Capture the cell that displays the provided text and extract its [x, y] central coordinate. 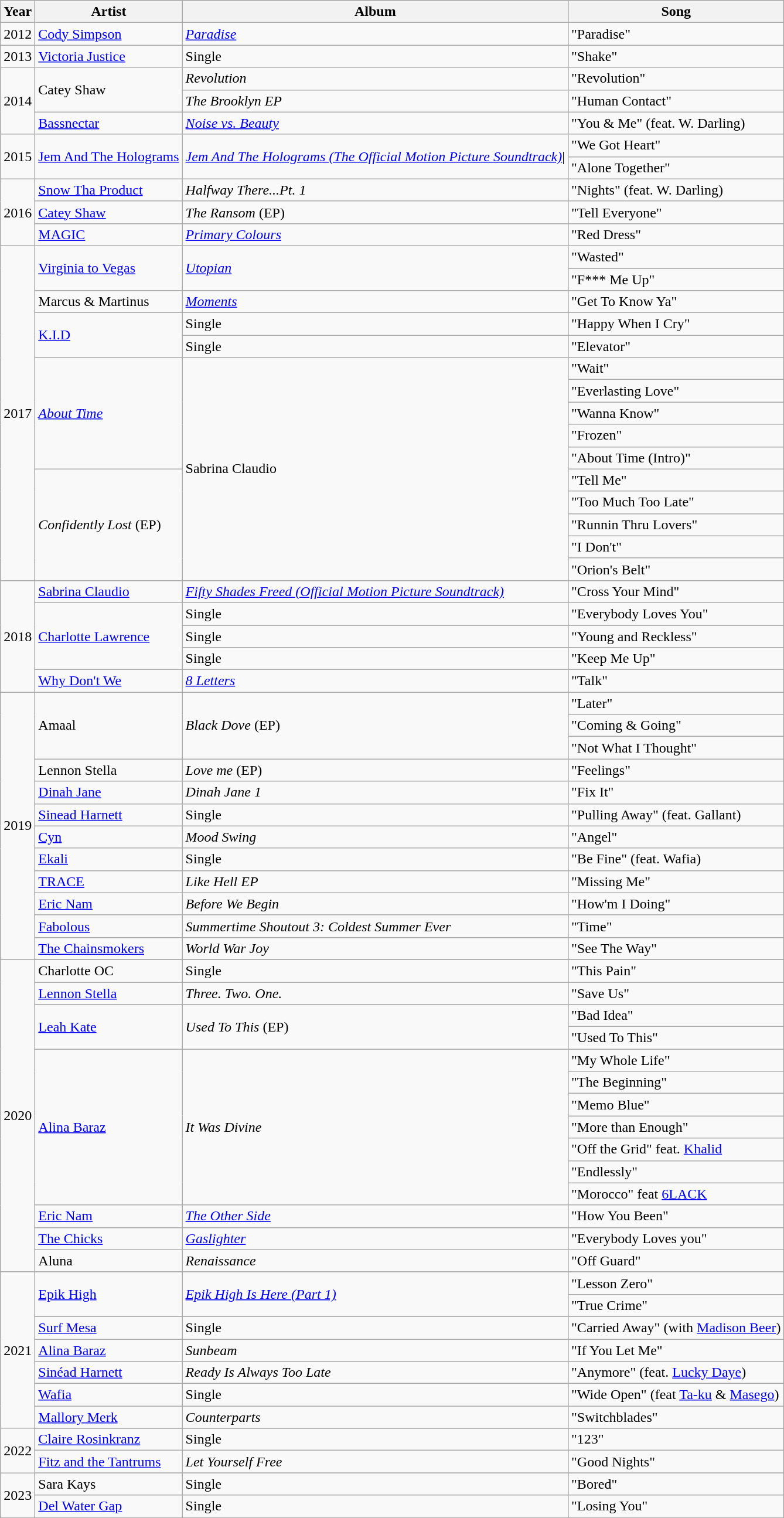
"Bored" [676, 1484]
2013 [18, 56]
Confidently Lost (EP) [109, 525]
Gaslighter [375, 1238]
2012 [18, 34]
Renaissance [375, 1261]
Marcus & Martinus [109, 302]
2017 [18, 413]
"Angel" [676, 837]
The Chicks [109, 1238]
"Off Guard" [676, 1261]
The Other Side [375, 1216]
Album [375, 12]
Three. Two. One. [375, 993]
"Young and Reckless" [676, 636]
2020 [18, 1116]
"Off the Grid" feat. Khalid [676, 1149]
Claire Rosinkranz [109, 1439]
"The Beginning" [676, 1083]
MAGIC [109, 234]
"About Time (Intro)" [676, 458]
"Anymore" (feat. Lucky Daye) [676, 1373]
TRACE [109, 881]
"Memo Blue" [676, 1105]
"Lesson Zero" [676, 1283]
"Wasted" [676, 257]
Counterparts [375, 1417]
Bassnectar [109, 123]
Wafia [109, 1395]
"Tell Everyone" [676, 212]
"This Pain" [676, 971]
Ready Is Always Too Late [375, 1373]
"Missing Me" [676, 881]
2014 [18, 101]
Jem And The Holograms (The Official Motion Picture Soundtrack)| [375, 156]
2021 [18, 1350]
Victoria Justice [109, 56]
"Wide Open" (feat Ta-ku & Masego) [676, 1395]
"Tell Me" [676, 480]
The Brooklyn EP [375, 101]
Utopian [375, 268]
Mood Swing [375, 837]
"Pulling Away" (feat. Gallant) [676, 815]
"Everybody Loves you" [676, 1238]
Jem And The Holograms [109, 156]
"You & Me" (feat. W. Darling) [676, 123]
The Ransom (EP) [375, 212]
"Wanna Know" [676, 413]
"Revolution" [676, 79]
Sara Kays [109, 1484]
Sinead Harnett [109, 815]
Del Water Gap [109, 1506]
"Cross Your Mind" [676, 591]
Fifty Shades Freed (Official Motion Picture Soundtrack) [375, 591]
Surf Mesa [109, 1328]
World War Joy [375, 948]
Paradise [375, 34]
K.I.D [109, 335]
It Was Divine [375, 1127]
Sinéad Harnett [109, 1373]
"Bad Idea" [676, 1016]
"Nights" (feat. W. Darling) [676, 190]
Fabolous [109, 926]
Black Dove (EP) [375, 726]
"Alone Together" [676, 168]
"Orion's Belt" [676, 569]
Virginia to Vegas [109, 268]
Cyn [109, 837]
"Be Fine" (feat. Wafia) [676, 859]
Before We Begin [375, 904]
"Red Dress" [676, 234]
"Elevator" [676, 346]
Let Yourself Free [375, 1462]
"Get To Know Ya" [676, 302]
Song [676, 12]
2019 [18, 826]
Amaal [109, 726]
"Fix It" [676, 792]
"Morocco" feat 6LACK [676, 1194]
Charlotte Lawrence [109, 636]
Leah Kate [109, 1027]
"Switchblades" [676, 1417]
Primary Colours [375, 234]
2015 [18, 156]
"Everlasting Love" [676, 391]
Artist [109, 12]
Ekali [109, 859]
"Human Contact" [676, 101]
"Time" [676, 926]
Aluna [109, 1261]
Love me (EP) [375, 770]
Why Don't We [109, 681]
"Not What I Thought" [676, 748]
"My Whole Life" [676, 1060]
Charlotte OC [109, 971]
"Later" [676, 703]
"We Got Heart" [676, 145]
"Keep Me Up" [676, 659]
"Wait" [676, 369]
"Feelings" [676, 770]
"Coming & Going" [676, 726]
Sunbeam [375, 1350]
"True Crime" [676, 1305]
"Paradise" [676, 34]
"See The Way" [676, 948]
"I Don't" [676, 547]
Snow Tha Product [109, 190]
Revolution [375, 79]
"Shake" [676, 56]
Epik High [109, 1294]
Mallory Merk [109, 1417]
"123" [676, 1439]
"How You Been" [676, 1216]
"Good Nights" [676, 1462]
Halfway There...Pt. 1 [375, 190]
"Runnin Thru Lovers" [676, 525]
"Happy When I Cry" [676, 324]
Dinah Jane [109, 792]
Epik High Is Here (Part 1) [375, 1294]
2022 [18, 1451]
"Everybody Loves You" [676, 614]
"Used To This" [676, 1038]
Like Hell EP [375, 881]
Summertime Shoutout 3: Coldest Summer Ever [375, 926]
"Save Us" [676, 993]
About Time [109, 413]
Noise vs. Beauty [375, 123]
8 Letters [375, 681]
Dinah Jane 1 [375, 792]
"Carried Away" (with Madison Beer) [676, 1328]
"Endlessly" [676, 1172]
Year [18, 12]
Fitz and the Tantrums [109, 1462]
"F*** Me Up" [676, 280]
2016 [18, 212]
The Chainsmokers [109, 948]
"Losing You" [676, 1506]
"More than Enough" [676, 1127]
Moments [375, 302]
"Talk" [676, 681]
"If You Let Me" [676, 1350]
Used To This (EP) [375, 1027]
"How'm I Doing" [676, 904]
2018 [18, 636]
"Too Much Too Late" [676, 502]
2023 [18, 1495]
Cody Simpson [109, 34]
"Frozen" [676, 435]
